Locate the cell with the specified text and output its (x, y) center coordinate. 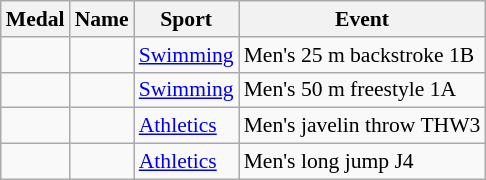
Men's long jump J4 (362, 162)
Event (362, 19)
Men's javelin throw THW3 (362, 126)
Sport (186, 19)
Men's 50 m freestyle 1A (362, 90)
Name (102, 19)
Medal (36, 19)
Men's 25 m backstroke 1B (362, 55)
